Pinpoint the cell where the given text exists, returning its (X, Y) midpoint coordinate. 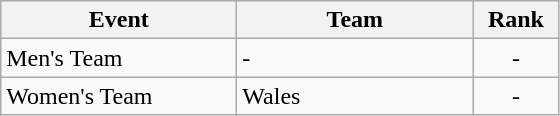
Wales (355, 96)
Women's Team (119, 96)
Event (119, 20)
Team (355, 20)
Rank (516, 20)
Men's Team (119, 58)
